Determine the [X, Y] coordinate at the center of the cell enclosing the given text.  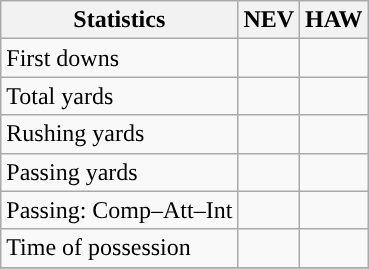
Time of possession [120, 248]
Passing: Comp–Att–Int [120, 210]
Passing yards [120, 172]
First downs [120, 58]
NEV [269, 20]
Rushing yards [120, 134]
HAW [334, 20]
Statistics [120, 20]
Total yards [120, 96]
